Output the (x, y) coordinate of the center of the cell containing the given text.  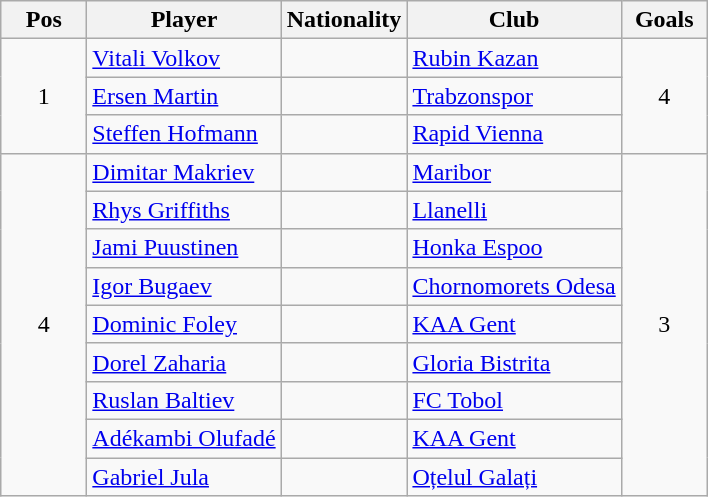
Player (184, 20)
Rhys Griffiths (184, 210)
Goals (664, 20)
Vitali Volkov (184, 58)
3 (664, 324)
Ersen Martin (184, 96)
Llanelli (514, 210)
Oțelul Galați (514, 477)
Chornomorets Odesa (514, 286)
Trabzonspor (514, 96)
Pos (44, 20)
Dorel Zaharia (184, 362)
Steffen Hofmann (184, 134)
Adékambi Olufadé (184, 438)
Ruslan Baltiev (184, 400)
Rubin Kazan (514, 58)
Gloria Bistrita (514, 362)
Nationality (344, 20)
FC Tobol (514, 400)
Igor Bugaev (184, 286)
Honka Espoo (514, 248)
Rapid Vienna (514, 134)
Gabriel Jula (184, 477)
Jami Puustinen (184, 248)
1 (44, 96)
Dimitar Makriev (184, 172)
Dominic Foley (184, 324)
Club (514, 20)
Maribor (514, 172)
